Pinpoint the cell where the given text exists, returning its [x, y] midpoint coordinate. 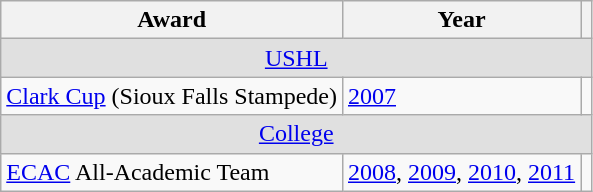
Award [172, 20]
Year [461, 20]
2008, 2009, 2010, 2011 [461, 172]
USHL [296, 58]
Clark Cup (Sioux Falls Stampede) [172, 96]
ECAC All-Academic Team [172, 172]
College [296, 134]
2007 [461, 96]
